Return the [x, y] coordinate for the center point of the cell that contains the specified text.  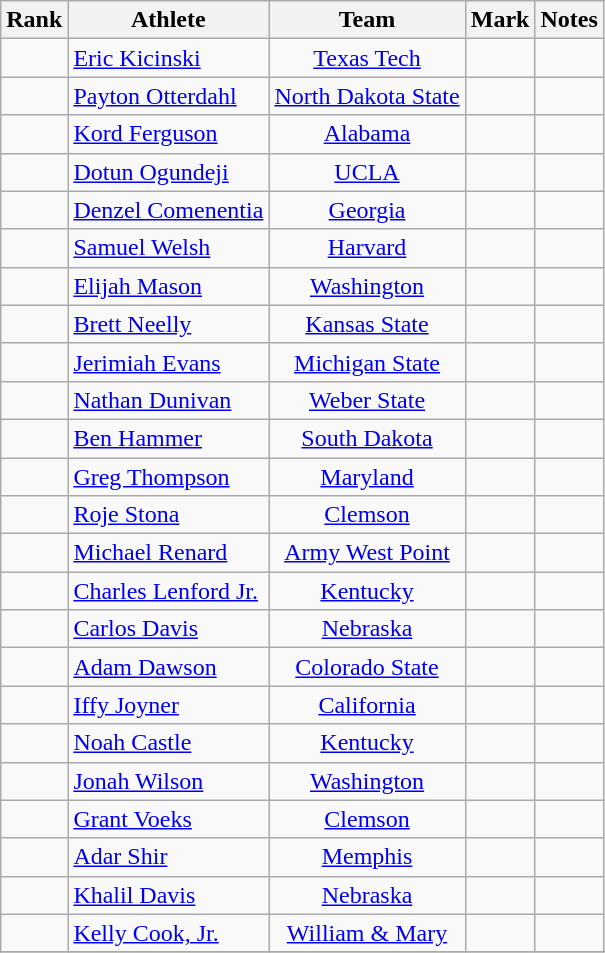
Ben Hammer [168, 438]
North Dakota State [367, 96]
Carlos Davis [168, 629]
Athlete [168, 20]
Texas Tech [367, 58]
Jerimiah Evans [168, 362]
Brett Neelly [168, 324]
Greg Thompson [168, 477]
Colorado State [367, 667]
Army West Point [367, 553]
Kord Ferguson [168, 134]
Payton Otterdahl [168, 96]
Samuel Welsh [168, 248]
Memphis [367, 857]
Rank [34, 20]
South Dakota [367, 438]
Jonah Wilson [168, 781]
Adar Shir [168, 857]
Dotun Ogundeji [168, 172]
Elijah Mason [168, 286]
Weber State [367, 400]
Noah Castle [168, 743]
Harvard [367, 248]
Notes [569, 20]
Team [367, 20]
Kansas State [367, 324]
Nathan Dunivan [168, 400]
Adam Dawson [168, 667]
Grant Voeks [168, 819]
Charles Lenford Jr. [168, 591]
Denzel Comenentia [168, 210]
William & Mary [367, 933]
California [367, 705]
Mark [500, 20]
Michael Renard [168, 553]
Khalil Davis [168, 895]
Michigan State [367, 362]
UCLA [367, 172]
Roje Stona [168, 515]
Iffy Joyner [168, 705]
Kelly Cook, Jr. [168, 933]
Maryland [367, 477]
Eric Kicinski [168, 58]
Alabama [367, 134]
Georgia [367, 210]
